Output the (x, y) coordinate of the center of the cell containing the given text.  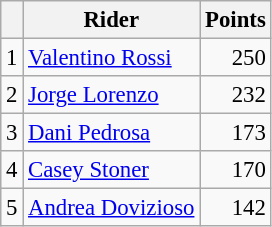
142 (236, 208)
4 (12, 170)
Rider (112, 20)
3 (12, 133)
173 (236, 133)
Casey Stoner (112, 170)
1 (12, 58)
Dani Pedrosa (112, 133)
Andrea Dovizioso (112, 208)
Jorge Lorenzo (112, 95)
5 (12, 208)
250 (236, 58)
Points (236, 20)
232 (236, 95)
170 (236, 170)
Valentino Rossi (112, 58)
2 (12, 95)
